Provide the (x, y) coordinate of the cell's center where the given text is located.  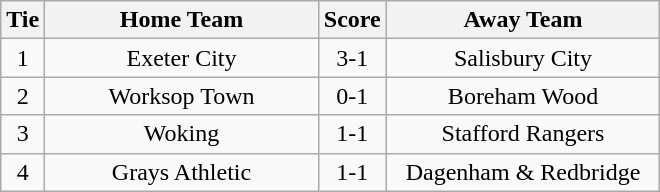
Home Team (182, 20)
Dagenham & Redbridge (523, 172)
Exeter City (182, 58)
2 (23, 96)
Boreham Wood (523, 96)
4 (23, 172)
Away Team (523, 20)
1 (23, 58)
Worksop Town (182, 96)
3 (23, 134)
Tie (23, 20)
Score (352, 20)
Stafford Rangers (523, 134)
0-1 (352, 96)
3-1 (352, 58)
Salisbury City (523, 58)
Woking (182, 134)
Grays Athletic (182, 172)
